Return (x, y) of the center of cell containing provided text 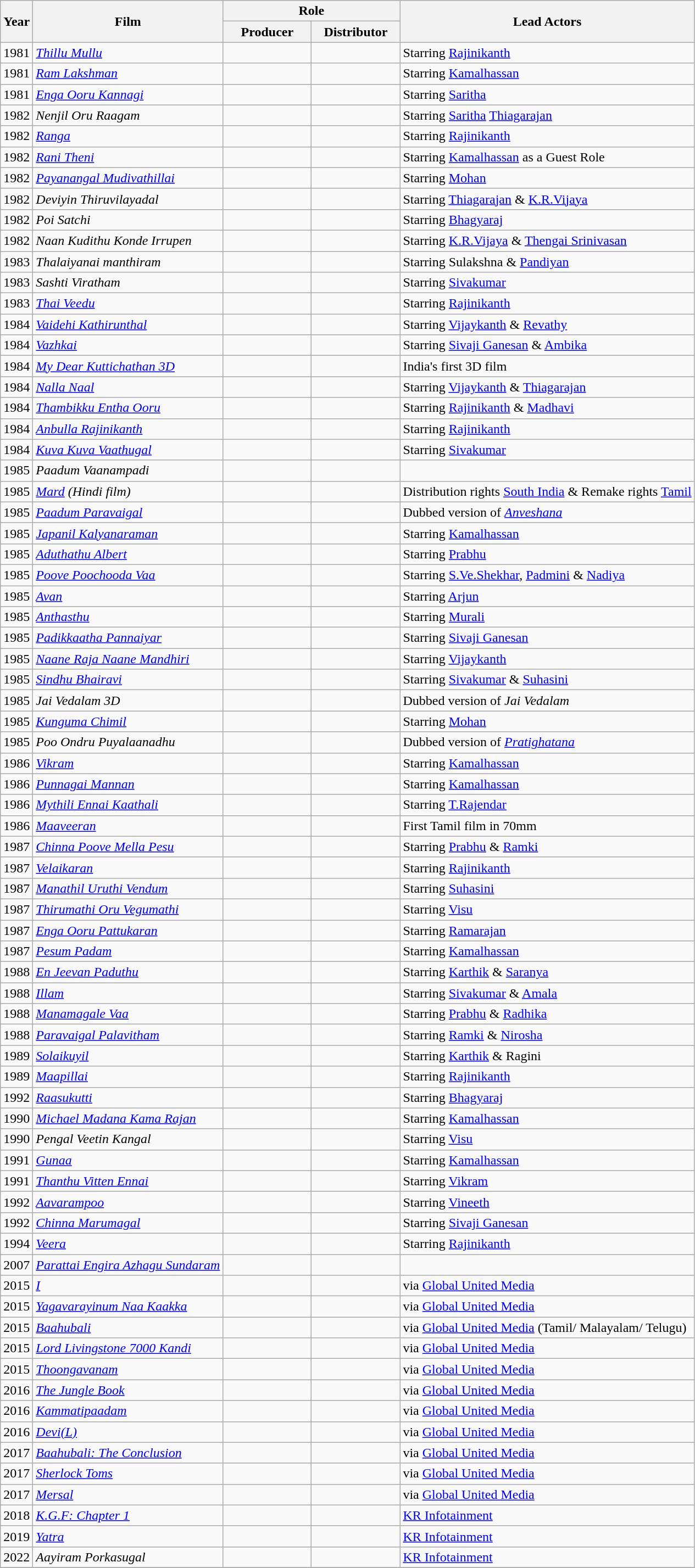
Thirumathi Oru Vegumathi (128, 909)
Starring Rajinikanth & Madhavi (547, 408)
Baahubali: The Conclusion (128, 1453)
Maaveeran (128, 826)
Pesum Padam (128, 951)
Veera (128, 1244)
Starring Karthik & Ragini (547, 1056)
Starring K.R.Vijaya & Thengai Srinivasan (547, 240)
Ranga (128, 136)
Sashti Viratham (128, 283)
Rani Theni (128, 157)
Paadum Paravaigal (128, 512)
Naan Kudithu Konde Irrupen (128, 240)
2022 (16, 1557)
Japanil Kalyanaraman (128, 533)
Thanthu Vitten Ennai (128, 1181)
Devi(L) (128, 1432)
1994 (16, 1244)
Nalla Naal (128, 387)
Enga Ooru Pattukaran (128, 931)
Starring Karthik & Saranya (547, 972)
India's first 3D film (547, 366)
Padikkaatha Pannaiyar (128, 638)
Lord Livingstone 7000 Kandi (128, 1348)
Year (16, 21)
Parattai Engira Azhagu Sundaram (128, 1264)
Poove Poochooda Vaa (128, 575)
Starring Sulakshna & Pandiyan (547, 262)
Nenjil Oru Raagam (128, 115)
Vaidehi Kathirunthal (128, 324)
Film (128, 21)
Aavarampoo (128, 1202)
Mythili Ennai Kaathali (128, 805)
Illam (128, 993)
Starring Arjun (547, 596)
Role (312, 11)
Starring Suhasini (547, 888)
Starring Prabhu & Radhika (547, 1014)
Manathil Uruthi Vendum (128, 888)
Starring Sivakumar & Amala (547, 993)
Kunguma Chimil (128, 721)
via Global United Media (Tamil/ Malayalam/ Telugu) (547, 1328)
The Jungle Book (128, 1390)
Mard (Hindi film) (128, 491)
Vikram (128, 763)
Starring Vijaykanth (547, 659)
2019 (16, 1536)
Maapillai (128, 1077)
Kuva Kuva Vaathugal (128, 450)
Lead Actors (547, 21)
Chinna Marumagal (128, 1223)
Vazhkai (128, 345)
Raasukutti (128, 1097)
Ram Lakshman (128, 74)
Gunaa (128, 1160)
Poo Ondru Puyalaanadhu (128, 742)
Starring Sivakumar & Suhasini (547, 680)
Dubbed version of Pratighatana (547, 742)
Starring Saritha (547, 94)
Starring Vikram (547, 1181)
Avan (128, 596)
Starring Prabhu & Ramki (547, 847)
Starring Saritha Thiagarajan (547, 115)
K.G.F: Chapter 1 (128, 1515)
Distributor (356, 32)
Poi Satchi (128, 220)
Distribution rights South India & Remake rights Tamil (547, 491)
Dubbed version of Anveshana (547, 512)
Starring T.Rajendar (547, 805)
Thoongavanam (128, 1369)
Solaikuyil (128, 1056)
Starring Vijaykanth & Thiagarajan (547, 387)
Yagavarayinum Naa Kaakka (128, 1307)
Thambikku Entha Ooru (128, 408)
Kammatipaadam (128, 1411)
Starring Vineeth (547, 1202)
Velaikaran (128, 867)
Starring S.Ve.Shekhar, Padmini & Nadiya (547, 575)
Enga Ooru Kannagi (128, 94)
Yatra (128, 1536)
Chinna Poove Mella Pesu (128, 847)
En Jeevan Paduthu (128, 972)
Pengal Veetin Kangal (128, 1139)
Payanangal Mudivathillai (128, 178)
2018 (16, 1515)
Sindhu Bhairavi (128, 680)
Paravaigal Palavitham (128, 1035)
Producer (267, 32)
Anthasthu (128, 617)
Thai Veedu (128, 304)
Dubbed version of Jai Vedalam (547, 701)
Starring Prabhu (547, 554)
Starring Ramarajan (547, 931)
Starring Thiagarajan & K.R.Vijaya (547, 199)
I (128, 1286)
Starring Vijaykanth & Revathy (547, 324)
Anbulla Rajinikanth (128, 429)
Manamagale Vaa (128, 1014)
First Tamil film in 70mm (547, 826)
Aduthathu Albert (128, 554)
Naane Raja Naane Mandhiri (128, 659)
Baahubali (128, 1328)
My Dear Kuttichathan 3D (128, 366)
Punnagai Mannan (128, 784)
Deviyin Thiruvilayadal (128, 199)
Jai Vedalam 3D (128, 701)
Michael Madana Kama Rajan (128, 1118)
Thillu Mullu (128, 53)
2007 (16, 1264)
Starring Sivaji Ganesan & Ambika (547, 345)
Paadum Vaanampadi (128, 471)
Starring Kamalhassan as a Guest Role (547, 157)
Thalaiyanai manthiram (128, 262)
Aayiram Porkasugal (128, 1557)
Starring Murali (547, 617)
Sherlock Toms (128, 1474)
Mersal (128, 1494)
Starring Ramki & Nirosha (547, 1035)
